Search for the cell housing the specified text and yield its [x, y] center coordinate. 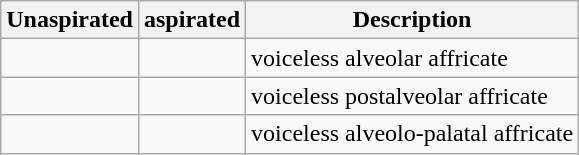
aspirated [192, 20]
Description [412, 20]
voiceless postalveolar affricate [412, 96]
voiceless alveolo-palatal affricate [412, 134]
Unaspirated [70, 20]
voiceless alveolar affricate [412, 58]
